Output the (X, Y) coordinate of the center of the cell containing the given text.  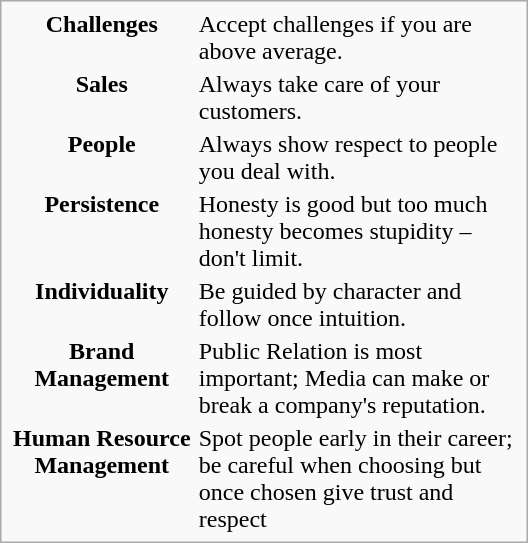
Individuality (102, 304)
Sales (102, 98)
Human Resource Management (102, 478)
Public Relation is most important; Media can make or break a company's reputation. (358, 378)
Be guided by character and follow once intuition. (358, 304)
Persistence (102, 231)
Challenges (102, 38)
People (102, 158)
Spot people early in their career; be careful when choosing but once chosen give trust and respect (358, 478)
Honesty is good but too much honesty becomes stupidity – don't limit. (358, 231)
Always show respect to people you deal with. (358, 158)
Always take care of your customers. (358, 98)
Accept challenges if you are above average. (358, 38)
Brand Management (102, 378)
